Return [x, y] of the center of cell containing provided text 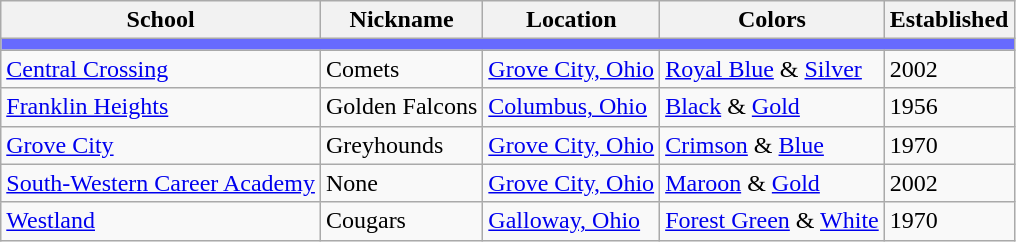
Cougars [401, 221]
Galloway, Ohio [572, 221]
Royal Blue & Silver [772, 69]
Location [572, 20]
School [161, 20]
Nickname [401, 20]
Forest Green & White [772, 221]
None [401, 183]
Grove City [161, 145]
Greyhounds [401, 145]
Maroon & Gold [772, 183]
South-Western Career Academy [161, 183]
Established [949, 20]
Colors [772, 20]
Westland [161, 221]
1956 [949, 107]
Columbus, Ohio [572, 107]
Crimson & Blue [772, 145]
Golden Falcons [401, 107]
Central Crossing [161, 69]
Comets [401, 69]
Franklin Heights [161, 107]
Black & Gold [772, 107]
